Return the [X, Y] coordinate for the center point of the cell that contains the specified text.  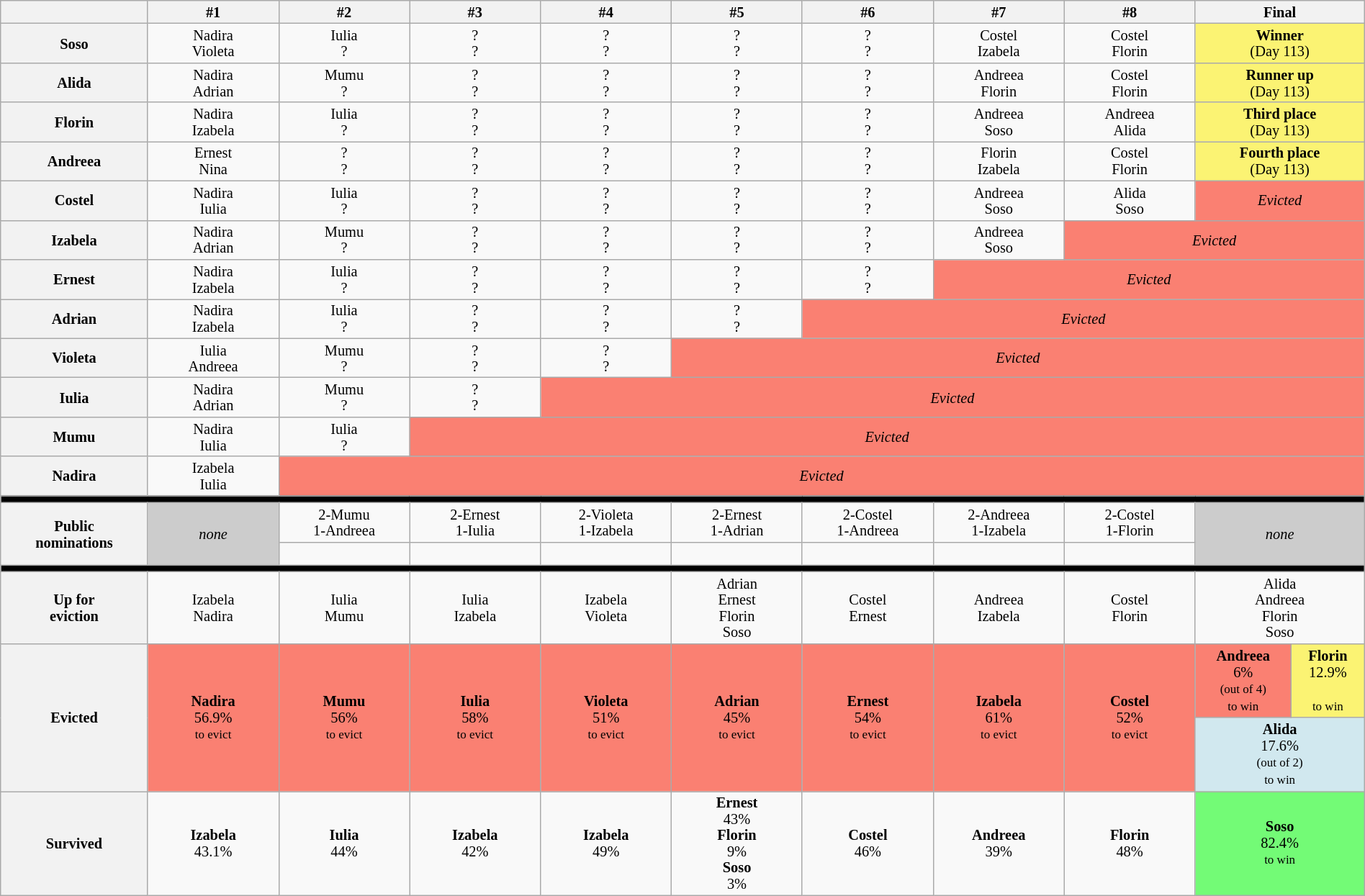
Survived [74, 843]
Mumu56%to evict [344, 717]
Costel46% [868, 843]
Andreea6%(out of 4)to win [1243, 681]
IzabelaVioleta [606, 607]
Izabela42% [475, 843]
#7 [999, 12]
AndreeaAlida [1130, 122]
#4 [606, 12]
Florin [74, 122]
Ernest43%Florin9%Soso3% [737, 843]
Iulia44% [344, 843]
Andreea [74, 161]
Soso [74, 43]
2-Violeta1-Izabela [606, 522]
CostelErnest [868, 607]
2-Costel1-Florin [1130, 522]
#2 [344, 12]
Publicnominations [74, 534]
#3 [475, 12]
Izabela43.1% [213, 843]
Fourth place(Day 113) [1280, 161]
Florin48% [1130, 843]
AlidaAndreeaFlorinSoso [1280, 607]
IzabelaNadira [213, 607]
Izabela [74, 240]
Winner(Day 113) [1280, 43]
Ernest [74, 279]
Mumu [74, 436]
Violeta [74, 358]
AndreeaIzabela [999, 607]
Adrian [74, 318]
IzabelaIulia [213, 476]
NadiraVioleta [213, 43]
Up foreviction [74, 607]
2-Mumu1-Andreea [344, 522]
CostelIzabela [999, 43]
Violeta51%to evict [606, 717]
2-Costel1-Andreea [868, 522]
Runner up(Day 113) [1280, 82]
Alida 17.6%(out of 2)to win [1280, 754]
2-Ernest1-Adrian [737, 522]
2-Ernest1-Iulia [475, 522]
Nadira56.9%to evict [213, 717]
Costel [74, 200]
Final [1280, 12]
ErnestNina [213, 161]
#6 [868, 12]
AndreeaFlorin [999, 82]
2-Andreea1-Izabela [999, 522]
#1 [213, 12]
Izabela49% [606, 843]
Soso82.4%to win [1280, 843]
Third place(Day 113) [1280, 122]
Alida [74, 82]
Izabela61%to evict [999, 717]
Nadira [74, 476]
IuliaMumu [344, 607]
AdrianErnestFlorinSoso [737, 607]
Costel52%to evict [1130, 717]
AlidaSoso [1130, 200]
Iulia58%to evict [475, 717]
IuliaIzabela [475, 607]
Iulia [74, 397]
Adrian45%to evict [737, 717]
IuliaAndreea [213, 358]
#5 [737, 12]
#8 [1130, 12]
Florin12.9%to win [1328, 681]
FlorinIzabela [999, 161]
Ernest54%to evict [868, 717]
Andreea39% [999, 843]
